Extract the [X, Y] coordinate from the center of the cell holding the provided text.  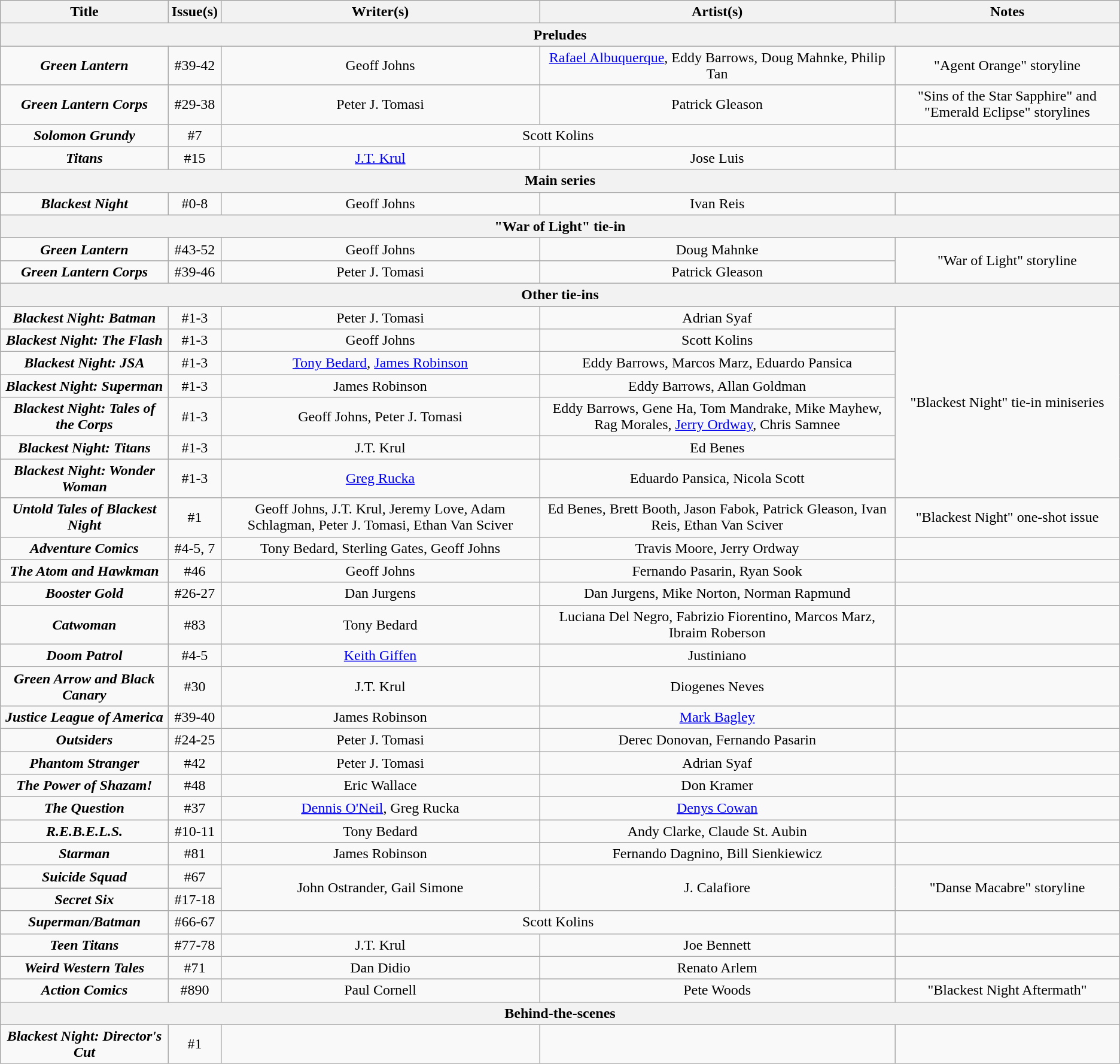
#39-42 [194, 66]
Eric Wallace [381, 786]
J. Calafiore [717, 888]
#29-38 [194, 104]
"War of Light" tie-in [560, 226]
Fernando Pasarin, Ryan Sook [717, 571]
Paul Cornell [381, 990]
Joe Bennett [717, 945]
Geoff Johns, Peter J. Tomasi [381, 417]
#39-46 [194, 272]
"Blackest Night Aftermath" [1008, 990]
Untold Tales of Blackest Night [84, 517]
Title [84, 12]
"Blackest Night" tie-in miniseries [1008, 402]
Keith Giffen [381, 655]
Dan Didio [381, 968]
#26-27 [194, 594]
Blackest Night: Batman [84, 318]
#30 [194, 686]
Tony Bedard, James Robinson [381, 363]
Blackest Night: JSA [84, 363]
Jose Luis [717, 158]
Eddy Barrows, Gene Ha, Tom Mandrake, Mike Mayhew, Rag Morales, Jerry Ordway, Chris Samnee [717, 417]
Don Kramer [717, 786]
The Atom and Hawkman [84, 571]
Teen Titans [84, 945]
Writer(s) [381, 12]
Fernando Dagnino, Bill Sienkiewicz [717, 854]
"War of Light" storyline [1008, 260]
Preludes [560, 35]
Pete Woods [717, 990]
#42 [194, 763]
Catwoman [84, 625]
Rafael Albuquerque, Eddy Barrows, Doug Mahnke, Philip Tan [717, 66]
Eddy Barrows, Allan Goldman [717, 386]
The Question [84, 808]
Doom Patrol [84, 655]
#37 [194, 808]
Dan Jurgens [381, 594]
Blackest Night: Wonder Woman [84, 479]
John Ostrander, Gail Simone [381, 888]
#71 [194, 968]
Green Arrow and Black Canary [84, 686]
"Sins of the Star Sapphire" and "Emerald Eclipse" storylines [1008, 104]
Outsiders [84, 740]
#4-5, 7 [194, 548]
#77-78 [194, 945]
Mark Bagley [717, 717]
Eddy Barrows, Marcos Marz, Eduardo Pansica [717, 363]
Behind-the-scenes [560, 1013]
Other tie-ins [560, 294]
Ed Benes [717, 448]
Justiniano [717, 655]
#0-8 [194, 203]
Solomon Grundy [84, 135]
Derec Donovan, Fernando Pasarin [717, 740]
Dan Jurgens, Mike Norton, Norman Rapmund [717, 594]
Suicide Squad [84, 877]
Tony Bedard, Sterling Gates, Geoff Johns [381, 548]
#46 [194, 571]
Andy Clarke, Claude St. Aubin [717, 831]
Booster Gold [84, 594]
Ivan Reis [717, 203]
Blackest Night: Director's Cut [84, 1044]
Issue(s) [194, 12]
#24-25 [194, 740]
#66-67 [194, 922]
The Power of Shazam! [84, 786]
Diogenes Neves [717, 686]
Geoff Johns, J.T. Krul, Jeremy Love, Adam Schlagman, Peter J. Tomasi, Ethan Van Sciver [381, 517]
R.E.B.E.L.S. [84, 831]
"Danse Macabre" storyline [1008, 888]
#4-5 [194, 655]
#43-52 [194, 249]
Phantom Stranger [84, 763]
Superman/Batman [84, 922]
#67 [194, 877]
Luciana Del Negro, Fabrizio Fiorentino, Marcos Marz, Ibraim Roberson [717, 625]
"Blackest Night" one-shot issue [1008, 517]
Greg Rucka [381, 479]
Justice League of America [84, 717]
Blackest Night: Superman [84, 386]
#10-11 [194, 831]
Blackest Night: The Flash [84, 341]
Main series [560, 181]
#17-18 [194, 899]
Weird Western Tales [84, 968]
Artist(s) [717, 12]
#83 [194, 625]
#81 [194, 854]
Starman [84, 854]
Travis Moore, Jerry Ordway [717, 548]
#890 [194, 990]
#48 [194, 786]
Renato Arlem [717, 968]
Blackest Night [84, 203]
Blackest Night: Titans [84, 448]
"Agent Orange" storyline [1008, 66]
Dennis O'Neil, Greg Rucka [381, 808]
#7 [194, 135]
#15 [194, 158]
Adventure Comics [84, 548]
Eduardo Pansica, Nicola Scott [717, 479]
Secret Six [84, 899]
Ed Benes, Brett Booth, Jason Fabok, Patrick Gleason, Ivan Reis, Ethan Van Sciver [717, 517]
Action Comics [84, 990]
Notes [1008, 12]
Titans [84, 158]
Denys Cowan [717, 808]
#39-40 [194, 717]
Blackest Night: Tales of the Corps [84, 417]
Doug Mahnke [717, 249]
